Provide the (X, Y) coordinate of the cell's center where the given text is located.  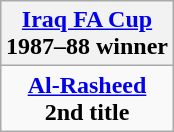
Al-Rasheed2nd title (86, 98)
Iraq FA Cup1987–88 winner (86, 34)
